From the cell containing the given text, extract its center point as [X, Y] coordinate. 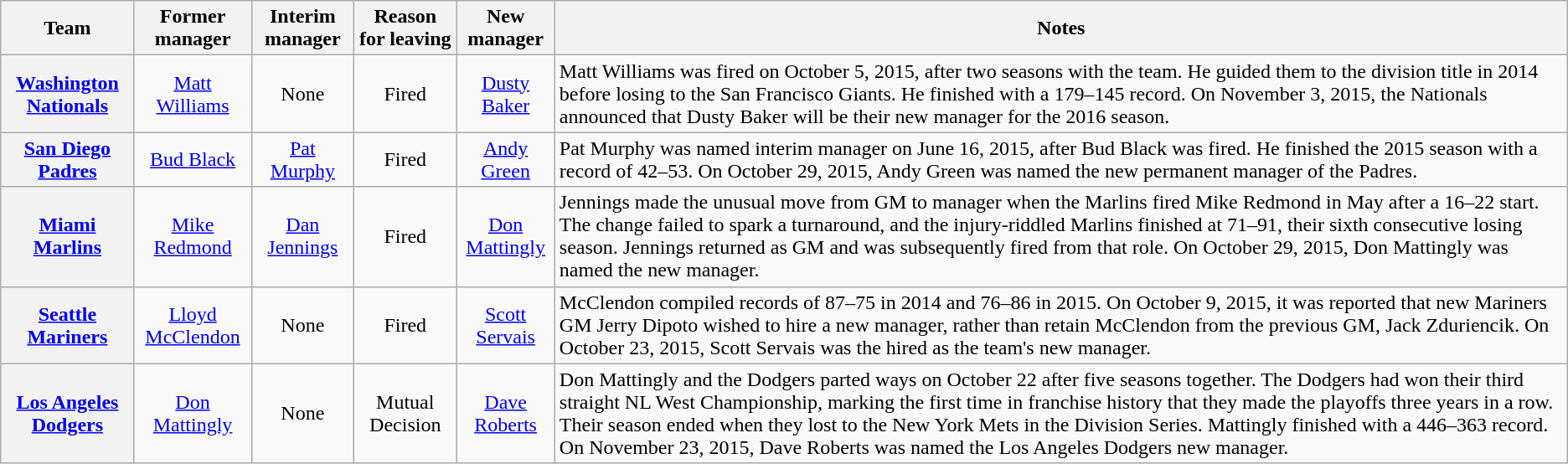
Pat Murphy [303, 159]
Mutual Decision [405, 414]
Former manager [193, 28]
Lloyd McClendon [193, 325]
San Diego Padres [67, 159]
New manager [506, 28]
Interim manager [303, 28]
Los Angeles Dodgers [67, 414]
Reason for leaving [405, 28]
Scott Servais [506, 325]
Andy Green [506, 159]
Dusty Baker [506, 94]
Seattle Mariners [67, 325]
Mike Redmond [193, 236]
Dan Jennings [303, 236]
Team [67, 28]
Washington Nationals [67, 94]
Matt Williams [193, 94]
Miami Marlins [67, 236]
Notes [1060, 28]
Dave Roberts [506, 414]
Bud Black [193, 159]
